Determine the (x, y) coordinate at the center of the cell enclosing the given text.  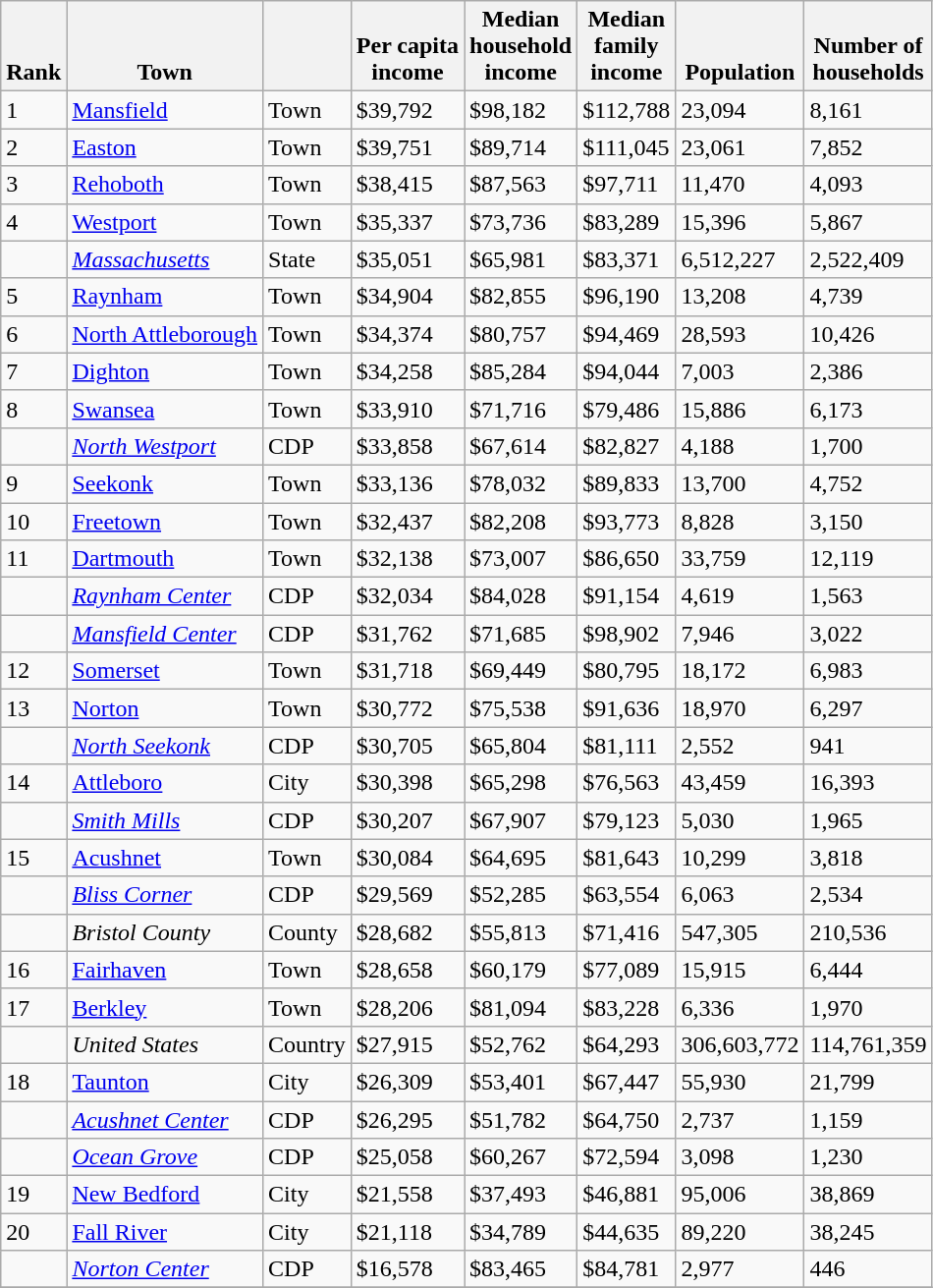
11 (33, 559)
21,799 (868, 1082)
14 (33, 783)
12,119 (868, 559)
941 (868, 746)
$39,792 (407, 110)
13,208 (741, 297)
$67,614 (521, 446)
$64,695 (521, 858)
Swansea (165, 409)
23,061 (741, 147)
Mansfield (165, 110)
$60,267 (521, 1157)
$81,111 (627, 746)
10 (33, 522)
16 (33, 970)
114,761,359 (868, 1044)
18,970 (741, 708)
4,619 (741, 596)
$38,415 (407, 185)
$21,558 (407, 1195)
15 (33, 858)
Massachusetts (165, 259)
1,230 (868, 1157)
Norton Center (165, 1269)
North Westport (165, 446)
Bristol County (165, 932)
28,593 (741, 334)
1,159 (868, 1119)
6,297 (868, 708)
7,852 (868, 147)
$25,058 (407, 1157)
$34,374 (407, 334)
Rank (33, 46)
446 (868, 1269)
20 (33, 1232)
$82,208 (521, 522)
$81,094 (521, 1007)
Population (741, 46)
$46,881 (627, 1195)
38,869 (868, 1195)
18,172 (741, 671)
$71,716 (521, 409)
2,522,409 (868, 259)
Dartmouth (165, 559)
$65,804 (521, 746)
$33,910 (407, 409)
Per capitaincome (407, 46)
$32,437 (407, 522)
$65,298 (521, 783)
Fall River (165, 1232)
$64,293 (627, 1044)
Dighton (165, 371)
10,426 (868, 334)
3,150 (868, 522)
$80,795 (627, 671)
5,867 (868, 222)
$79,486 (627, 409)
3,818 (868, 858)
Mansfield Center (165, 634)
$52,285 (521, 895)
$53,401 (521, 1082)
$35,337 (407, 222)
210,536 (868, 932)
6,173 (868, 409)
$34,904 (407, 297)
16,393 (868, 783)
$83,371 (627, 259)
Number ofhouseholds (868, 46)
$34,258 (407, 371)
$89,833 (627, 483)
$83,289 (627, 222)
1,970 (868, 1007)
$33,136 (407, 483)
United States (165, 1044)
$28,206 (407, 1007)
15,886 (741, 409)
$60,179 (521, 970)
$67,447 (627, 1082)
$96,190 (627, 297)
Freetown (165, 522)
$79,123 (627, 820)
Country (307, 1044)
$84,781 (627, 1269)
$35,051 (407, 259)
$67,907 (521, 820)
$85,284 (521, 371)
2 (33, 147)
$30,772 (407, 708)
$52,762 (521, 1044)
7,003 (741, 371)
33,759 (741, 559)
5,030 (741, 820)
18 (33, 1082)
4,188 (741, 446)
$33,858 (407, 446)
7 (33, 371)
$98,902 (627, 634)
Westport (165, 222)
2,386 (868, 371)
13 (33, 708)
7,946 (741, 634)
2,534 (868, 895)
Berkley (165, 1007)
$76,563 (627, 783)
11,470 (741, 185)
4,752 (868, 483)
Medianfamilyincome (627, 46)
$77,089 (627, 970)
$80,757 (521, 334)
1,965 (868, 820)
23,094 (741, 110)
$31,718 (407, 671)
Medianhouseholdincome (521, 46)
$86,650 (627, 559)
Rehoboth (165, 185)
3 (33, 185)
$89,714 (521, 147)
15,915 (741, 970)
55,930 (741, 1082)
County (307, 932)
$27,915 (407, 1044)
$65,981 (521, 259)
Raynham (165, 297)
$44,635 (627, 1232)
$32,138 (407, 559)
$69,449 (521, 671)
2,737 (741, 1119)
North Seekonk (165, 746)
$87,563 (521, 185)
4 (33, 222)
$31,762 (407, 634)
8 (33, 409)
$29,569 (407, 895)
$72,594 (627, 1157)
$26,309 (407, 1082)
$30,398 (407, 783)
3,098 (741, 1157)
Ocean Grove (165, 1157)
$98,182 (521, 110)
$93,773 (627, 522)
$97,711 (627, 185)
95,006 (741, 1195)
Taunton (165, 1082)
Attleboro (165, 783)
$94,044 (627, 371)
$81,643 (627, 858)
1,700 (868, 446)
$112,788 (627, 110)
3,022 (868, 634)
$37,493 (521, 1195)
10,299 (741, 858)
$51,782 (521, 1119)
8,828 (741, 522)
6,336 (741, 1007)
$82,827 (627, 446)
12 (33, 671)
13,700 (741, 483)
$91,154 (627, 596)
Seekonk (165, 483)
$55,813 (521, 932)
$82,855 (521, 297)
6,512,227 (741, 259)
9 (33, 483)
1,563 (868, 596)
5 (33, 297)
Norton (165, 708)
19 (33, 1195)
$26,295 (407, 1119)
$73,007 (521, 559)
$39,751 (407, 147)
4,739 (868, 297)
Raynham Center (165, 596)
$83,228 (627, 1007)
38,245 (868, 1232)
Acushnet (165, 858)
17 (33, 1007)
$28,658 (407, 970)
6,983 (868, 671)
6,444 (868, 970)
1 (33, 110)
$75,538 (521, 708)
6,063 (741, 895)
$21,118 (407, 1232)
Bliss Corner (165, 895)
2,977 (741, 1269)
$91,636 (627, 708)
Fairhaven (165, 970)
$83,465 (521, 1269)
$63,554 (627, 895)
$111,045 (627, 147)
$30,084 (407, 858)
$73,736 (521, 222)
$71,416 (627, 932)
Somerset (165, 671)
89,220 (741, 1232)
$84,028 (521, 596)
8,161 (868, 110)
15,396 (741, 222)
43,459 (741, 783)
Acushnet Center (165, 1119)
4,093 (868, 185)
$71,685 (521, 634)
$78,032 (521, 483)
State (307, 259)
306,603,772 (741, 1044)
$94,469 (627, 334)
Smith Mills (165, 820)
547,305 (741, 932)
$28,682 (407, 932)
$16,578 (407, 1269)
New Bedford (165, 1195)
$32,034 (407, 596)
2,552 (741, 746)
Easton (165, 147)
$64,750 (627, 1119)
$30,207 (407, 820)
6 (33, 334)
North Attleborough (165, 334)
$34,789 (521, 1232)
$30,705 (407, 746)
